Locate the cell with the specified text and output its [X, Y] center coordinate. 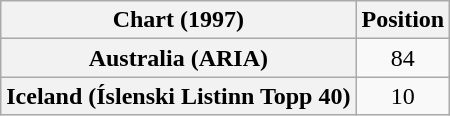
Iceland (Íslenski Listinn Topp 40) [178, 96]
Position [403, 20]
Australia (ARIA) [178, 58]
10 [403, 96]
Chart (1997) [178, 20]
84 [403, 58]
